For the text-containing cell, return its midpoint in (X, Y) coordinate format. 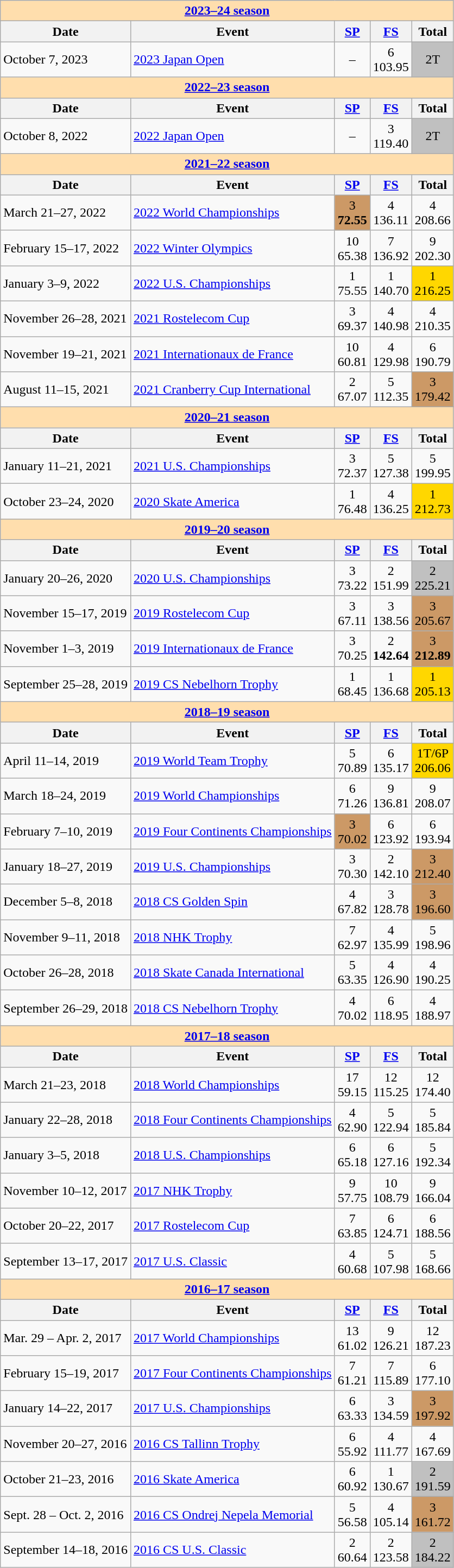
4188.97 (432, 1008)
2019–20 season (227, 529)
5 192.34 (432, 1155)
4135.99 (391, 937)
September 26–29, 2018 (66, 1008)
5 168.66 (432, 1261)
2018–19 season (227, 712)
January 3–9, 2022 (66, 283)
1 68.45 (352, 684)
3 72.37 (352, 466)
5 199.95 (432, 466)
7 115.89 (391, 1374)
March 21–23, 2018 (66, 1085)
2017 U.S. Classic (232, 1261)
2 67.07 (352, 390)
3 70.02 (352, 831)
2019 Four Continents Championships (232, 831)
4 136.11 (391, 213)
5 56.58 (352, 1515)
10 65.38 (352, 248)
2016 CS Ondrej Nepela Memorial (232, 1515)
October 8, 2022 (66, 136)
2 123.58 (391, 1550)
5 185.84 (432, 1120)
1 130.67 (391, 1479)
3 67.11 (352, 614)
3 179.42 (432, 390)
2022 Winter Olympics (232, 248)
6 135.17 (391, 760)
2017–18 season (227, 1036)
Sept. 28 – Oct. 2, 2016 (66, 1515)
4 140.98 (391, 318)
7 61.21 (352, 1374)
6 123.92 (391, 831)
October 21–23, 2016 (66, 1479)
2017 Four Continents Championships (232, 1374)
2023 Japan Open (232, 60)
1 140.70 (391, 283)
9 57.75 (352, 1190)
March 21–27, 2022 (66, 213)
January 20–26, 2020 (66, 578)
2016 CS U.S. Classic (232, 1550)
2019 U.S. Championships (232, 867)
12 115.25 (391, 1085)
5 107.98 (391, 1261)
563.35 (352, 973)
467.82 (352, 902)
6 188.56 (432, 1226)
February 7–10, 2019 (66, 831)
4 167.69 (432, 1444)
6 177.10 (432, 1374)
470.02 (352, 1008)
2023–24 season (227, 11)
2021 Cranberry Cup International (232, 390)
November 9–11, 2018 (66, 937)
12 174.40 (432, 1085)
1 205.13 (432, 684)
2019 Internationaux de France (232, 648)
762.97 (352, 937)
4 129.98 (391, 354)
2018 Skate Canada International (232, 973)
2 142.64 (391, 648)
2021–22 season (227, 164)
2016–17 season (227, 1289)
October 7, 2023 (66, 60)
4 136.25 (391, 502)
3196.60 (432, 902)
2019 CS Nebelhorn Trophy (232, 684)
7 136.92 (391, 248)
3 73.22 (352, 578)
1 212.73 (432, 502)
3 134.59 (391, 1408)
2021 U.S. Championships (232, 466)
3 161.72 (432, 1515)
3128.78 (391, 902)
September 25–28, 2019 (66, 684)
6 55.92 (352, 1444)
6 71.26 (352, 796)
2020 U.S. Championships (232, 578)
9 202.30 (432, 248)
2019 Rostelecom Cup (232, 614)
September 13–17, 2017 (66, 1261)
4190.25 (432, 973)
2016 Skate America (232, 1479)
2018 U.S. Championships (232, 1155)
3 212.89 (432, 648)
1 76.48 (352, 502)
4 62.90 (352, 1120)
January 18–27, 2019 (66, 867)
2018 CS Nebelhorn Trophy (232, 1008)
2022 Japan Open (232, 136)
7 63.85 (352, 1226)
November 15–17, 2019 (66, 614)
6 65.18 (352, 1155)
6 60.92 (352, 1479)
2022 World Championships (232, 213)
5 127.38 (391, 466)
9 126.21 (391, 1338)
2017 NHK Trophy (232, 1190)
August 11–15, 2021 (66, 390)
October 26–28, 2018 (66, 973)
1 136.68 (391, 684)
2017 U.S. Championships (232, 1408)
1 75.55 (352, 283)
2018 Four Continents Championships (232, 1120)
1 216.25 (432, 283)
Mar. 29 – Apr. 2, 2017 (66, 1338)
2016 CS Tallinn Trophy (232, 1444)
4 60.68 (352, 1261)
February 15–19, 2017 (66, 1374)
5 70.89 (352, 760)
March 18–24, 2019 (66, 796)
February 15–17, 2022 (66, 248)
13 61.02 (352, 1338)
November 10–12, 2017 (66, 1190)
December 5–8, 2018 (66, 902)
October 23–24, 2020 (66, 502)
4 210.35 (432, 318)
3 70.25 (352, 648)
3 72.55 (352, 213)
17 59.15 (352, 1085)
6 124.71 (391, 1226)
4126.90 (391, 973)
January 3–5, 2018 (66, 1155)
3 212.40 (432, 867)
2017 Rostelecom Cup (232, 1226)
2021 Rostelecom Cup (232, 318)
2 191.59 (432, 1479)
2 60.64 (352, 1550)
6 190.79 (432, 354)
6118.95 (391, 1008)
3 69.37 (352, 318)
November 1–3, 2019 (66, 648)
6 193.94 (432, 831)
2018 CS Golden Spin (232, 902)
6 103.95 (391, 60)
6 127.16 (391, 1155)
3 205.67 (432, 614)
2 225.21 (432, 578)
2020 Skate America (232, 502)
3 197.92 (432, 1408)
12 187.23 (432, 1338)
November 19–21, 2021 (66, 354)
2 184.22 (432, 1550)
4 208.66 (432, 213)
January 11–21, 2021 (66, 466)
2018 NHK Trophy (232, 937)
2018 World Championships (232, 1085)
3 138.56 (391, 614)
2 142.10 (391, 867)
November 26–28, 2021 (66, 318)
January 14–22, 2017 (66, 1408)
3 70.30 (352, 867)
2020–21 season (227, 418)
5198.96 (432, 937)
9 208.07 (432, 796)
9 166.04 (432, 1190)
3 119.40 (391, 136)
4 111.77 (391, 1444)
September 14–18, 2016 (66, 1550)
2022 U.S. Championships (232, 283)
5 112.35 (391, 390)
2022–23 season (227, 87)
2021 Internationaux de France (232, 354)
5 122.94 (391, 1120)
2019 World Championships (232, 796)
10 60.81 (352, 354)
1T/6P 206.06 (432, 760)
9 136.81 (391, 796)
4 105.14 (391, 1515)
2017 World Championships (232, 1338)
April 11–14, 2019 (66, 760)
10 108.79 (391, 1190)
October 20–22, 2017 (66, 1226)
2 151.99 (391, 578)
6 63.33 (352, 1408)
January 22–28, 2018 (66, 1120)
2019 World Team Trophy (232, 760)
November 20–27, 2016 (66, 1444)
